For the text-containing cell, return its midpoint in [x, y] coordinate format. 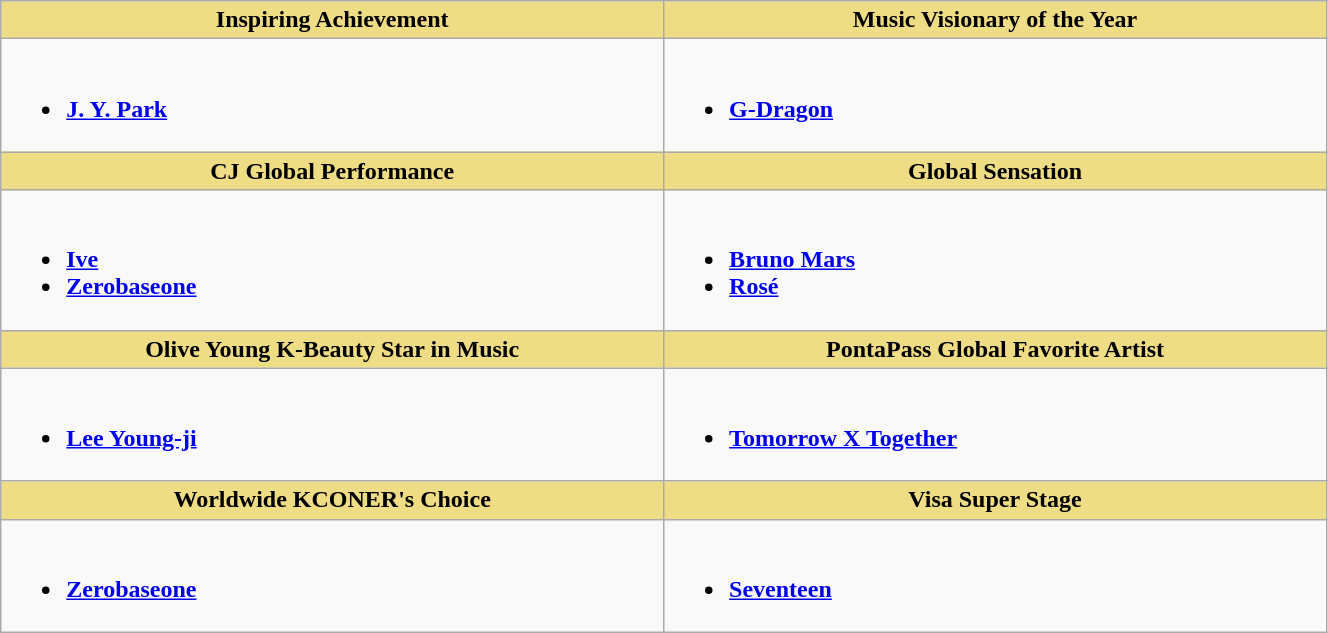
G-Dragon [996, 96]
Seventeen [996, 576]
Zerobaseone [332, 576]
CJ Global Performance [332, 171]
Visa Super Stage [996, 500]
IveZerobaseone [332, 260]
PontaPass Global Favorite Artist [996, 349]
Inspiring Achievement [332, 20]
Worldwide KCONER's Choice [332, 500]
Bruno MarsRosé [996, 260]
Olive Young K-Beauty Star in Music [332, 349]
Tomorrow X Together [996, 424]
J. Y. Park [332, 96]
Music Visionary of the Year [996, 20]
Global Sensation [996, 171]
Lee Young-ji [332, 424]
